Identify which cell holds the provided text, then report its [x, y] central coordinate. 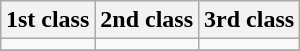
1st class [47, 20]
2nd class [147, 20]
3rd class [250, 20]
